Return the (x, y) coordinate for the center point of the cell that contains the specified text.  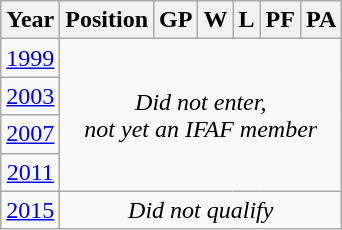
2007 (30, 134)
2015 (30, 210)
Did not enter, not yet an IFAF member (201, 115)
2003 (30, 96)
Year (30, 20)
PA (320, 20)
W (216, 20)
1999 (30, 58)
L (246, 20)
GP (176, 20)
PF (280, 20)
Did not qualify (201, 210)
2011 (30, 172)
Position (107, 20)
